Pinpoint the cell where the given text exists, returning its (X, Y) midpoint coordinate. 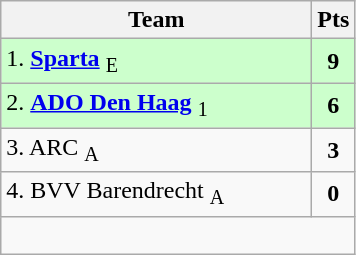
9 (334, 61)
3. ARC A (156, 150)
2. ADO Den Haag 1 (156, 105)
6 (334, 105)
Team (156, 20)
0 (334, 194)
4. BVV Barendrecht A (156, 194)
3 (334, 150)
Pts (334, 20)
1. Sparta E (156, 61)
